Scan for the cell matching the given text and deliver its (X, Y) coordinate at center. 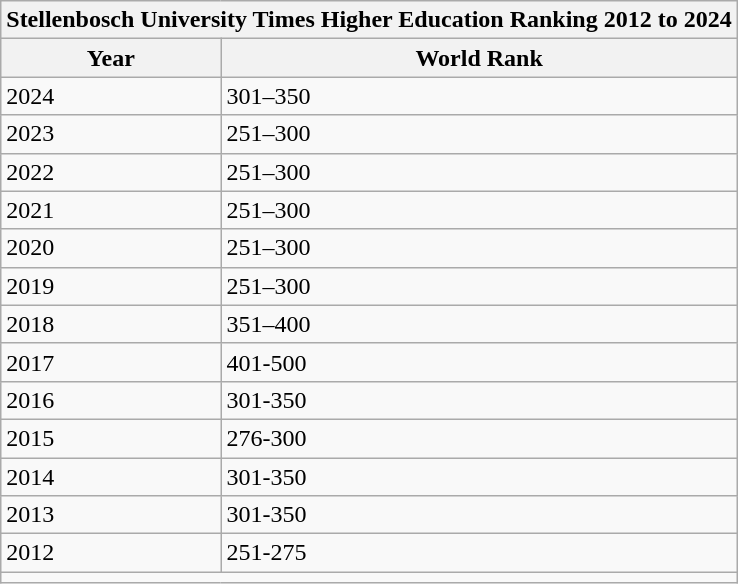
2016 (111, 400)
2018 (111, 324)
301–350 (479, 96)
2012 (111, 553)
2021 (111, 210)
2019 (111, 286)
351–400 (479, 324)
2015 (111, 438)
2014 (111, 477)
2020 (111, 248)
World Rank (479, 58)
Stellenbosch University Times Higher Education Ranking 2012 to 2024 (369, 20)
2017 (111, 362)
251-275 (479, 553)
2013 (111, 515)
Year (111, 58)
2023 (111, 134)
276-300 (479, 438)
2024 (111, 96)
2022 (111, 172)
401-500 (479, 362)
